Scan for the cell matching the given text and deliver its [X, Y] coordinate at center. 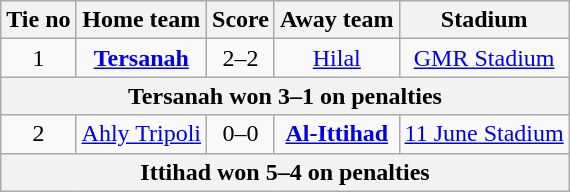
Tie no [38, 20]
Tersanah [141, 58]
Ittihad won 5–4 on penalties [285, 172]
0–0 [241, 134]
Al-Ittihad [336, 134]
Ahly Tripoli [141, 134]
1 [38, 58]
Stadium [484, 20]
2 [38, 134]
Score [241, 20]
Away team [336, 20]
GMR Stadium [484, 58]
11 June Stadium [484, 134]
Tersanah won 3–1 on penalties [285, 96]
Home team [141, 20]
2–2 [241, 58]
Hilal [336, 58]
